For the text-containing cell, return its midpoint in [x, y] coordinate format. 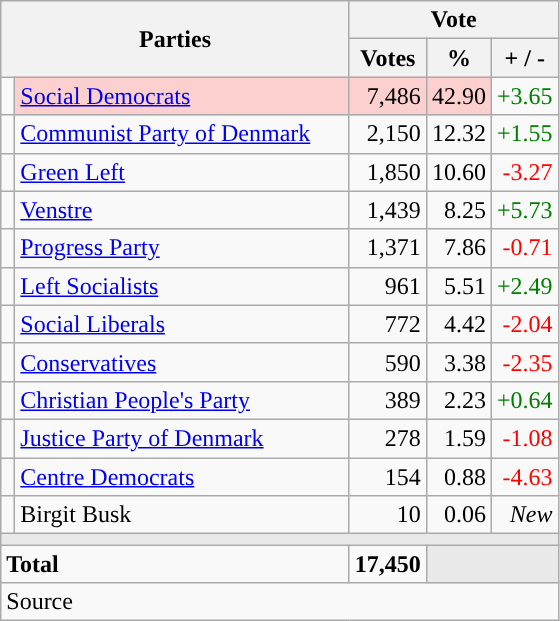
1,850 [388, 172]
1.59 [458, 438]
Social Democrats [182, 96]
5.51 [458, 286]
Conservatives [182, 362]
42.90 [458, 96]
Votes [388, 58]
Venstre [182, 210]
-2.04 [524, 324]
12.32 [458, 134]
2.23 [458, 400]
1,439 [388, 210]
2,150 [388, 134]
Birgit Busk [182, 515]
10.60 [458, 172]
Left Socialists [182, 286]
Total [176, 564]
-0.71 [524, 248]
0.06 [458, 515]
3.38 [458, 362]
Source [280, 602]
0.88 [458, 477]
+2.49 [524, 286]
389 [388, 400]
-4.63 [524, 477]
590 [388, 362]
+0.64 [524, 400]
7.86 [458, 248]
772 [388, 324]
-2.35 [524, 362]
+5.73 [524, 210]
Progress Party [182, 248]
Communist Party of Denmark [182, 134]
Centre Democrats [182, 477]
4.42 [458, 324]
Green Left [182, 172]
Christian People's Party [182, 400]
7,486 [388, 96]
Justice Party of Denmark [182, 438]
10 [388, 515]
+1.55 [524, 134]
-1.08 [524, 438]
961 [388, 286]
+ / - [524, 58]
% [458, 58]
Vote [454, 20]
278 [388, 438]
New [524, 515]
-3.27 [524, 172]
154 [388, 477]
Social Liberals [182, 324]
8.25 [458, 210]
+3.65 [524, 96]
Parties [176, 39]
1,371 [388, 248]
17,450 [388, 564]
